Find where the given text appears and provide that cell's center as (X, Y) coordinate. 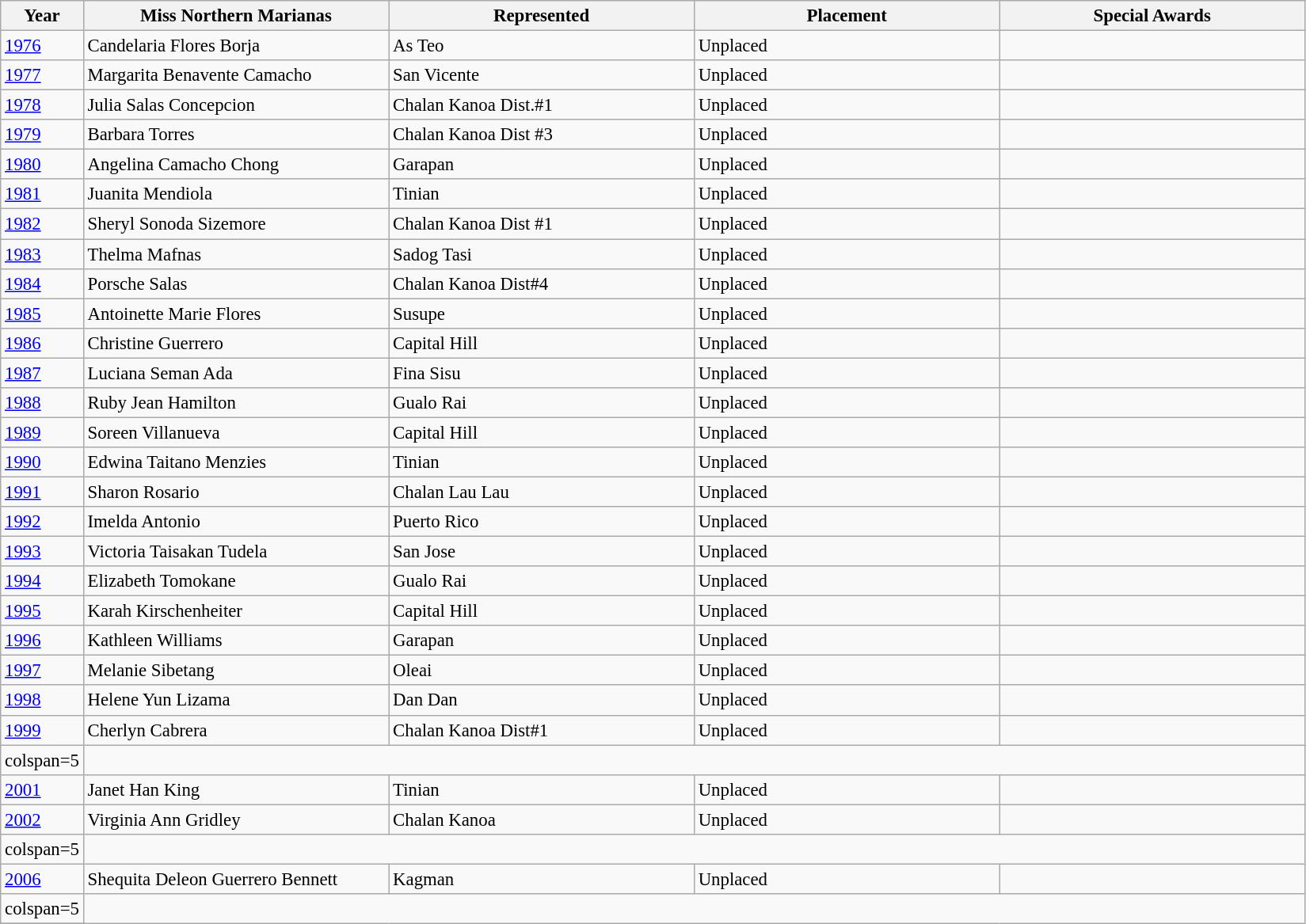
1982 (42, 224)
2006 (42, 879)
Fina Sisu (542, 373)
Soreen Villanueva (236, 432)
Karah Kirschenheiter (236, 611)
Kathleen Williams (236, 641)
Elizabeth Tomokane (236, 581)
Virginia Ann Gridley (236, 819)
Kagman (542, 879)
1986 (42, 343)
Helene Yun Lizama (236, 701)
Chalan Kanoa (542, 819)
Sharon Rosario (236, 492)
1977 (42, 75)
Melanie Sibetang (236, 671)
1989 (42, 432)
1988 (42, 403)
Chalan Kanoa Dist#4 (542, 283)
Dan Dan (542, 701)
Shequita Deleon Guerrero Bennett (236, 879)
San Vicente (542, 75)
Angelina Camacho Chong (236, 165)
1996 (42, 641)
Luciana Seman Ada (236, 373)
1999 (42, 730)
Miss Northern Marianas (236, 16)
Chalan Kanoa Dist.#1 (542, 105)
Puerto Rico (542, 522)
1979 (42, 135)
1992 (42, 522)
Barbara Torres (236, 135)
1990 (42, 462)
Victoria Taisakan Tudela (236, 552)
1983 (42, 254)
Ruby Jean Hamilton (236, 403)
Antoinette Marie Flores (236, 314)
San Jose (542, 552)
1995 (42, 611)
1993 (42, 552)
1976 (42, 46)
1997 (42, 671)
2002 (42, 819)
1980 (42, 165)
Represented (542, 16)
1994 (42, 581)
1987 (42, 373)
Year (42, 16)
Juanita Mendiola (236, 194)
1981 (42, 194)
Chalan Kanoa Dist#1 (542, 730)
Christine Guerrero (236, 343)
Special Awards (1152, 16)
Porsche Salas (236, 283)
Edwina Taitano Menzies (236, 462)
1998 (42, 701)
Janet Han King (236, 789)
Margarita Benavente Camacho (236, 75)
Chalan Lau Lau (542, 492)
1985 (42, 314)
As Teo (542, 46)
2001 (42, 789)
Sadog Tasi (542, 254)
Cherlyn Cabrera (236, 730)
1984 (42, 283)
1978 (42, 105)
Oleai (542, 671)
1991 (42, 492)
Imelda Antonio (236, 522)
Julia Salas Concepcion (236, 105)
Candelaria Flores Borja (236, 46)
Thelma Mafnas (236, 254)
Placement (847, 16)
Susupe (542, 314)
Sheryl Sonoda Sizemore (236, 224)
Chalan Kanoa Dist #3 (542, 135)
Chalan Kanoa Dist #1 (542, 224)
